Return the (X, Y) coordinate for the center point of the cell that contains the specified text.  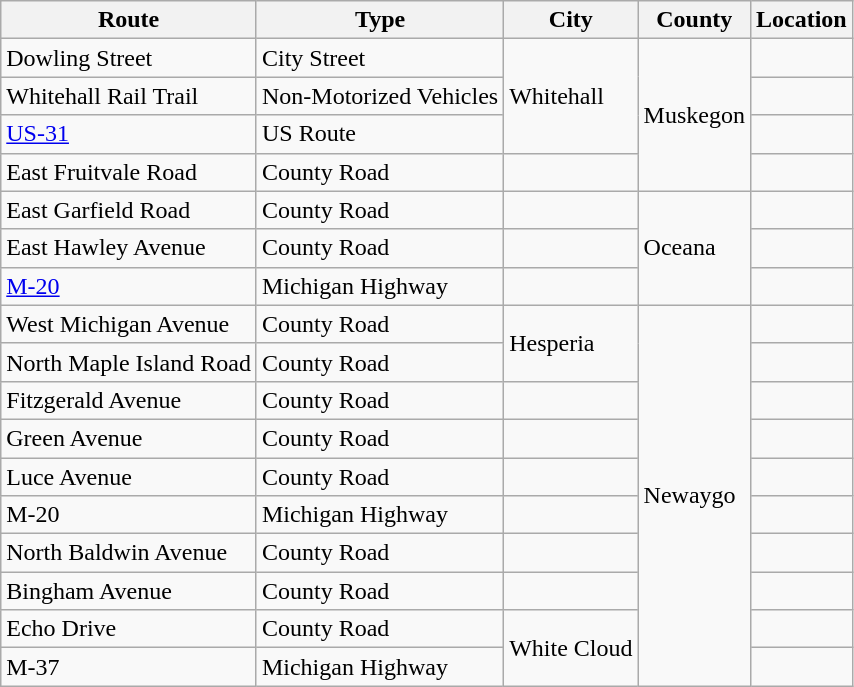
City Street (380, 58)
City (571, 20)
North Maple Island Road (129, 362)
North Baldwin Avenue (129, 553)
West Michigan Avenue (129, 324)
Dowling Street (129, 58)
M-37 (129, 667)
Hesperia (571, 343)
Muskegon (694, 115)
Oceana (694, 248)
US-31 (129, 134)
Whitehall (571, 96)
US Route (380, 134)
White Cloud (571, 648)
East Hawley Avenue (129, 248)
Non-Motorized Vehicles (380, 96)
Echo Drive (129, 629)
East Fruitvale Road (129, 172)
County (694, 20)
Type (380, 20)
Bingham Avenue (129, 591)
Fitzgerald Avenue (129, 400)
East Garfield Road (129, 210)
Location (801, 20)
Green Avenue (129, 438)
Newaygo (694, 496)
Luce Avenue (129, 477)
Whitehall Rail Trail (129, 96)
Route (129, 20)
